From the cell containing the given text, extract its center point as [X, Y] coordinate. 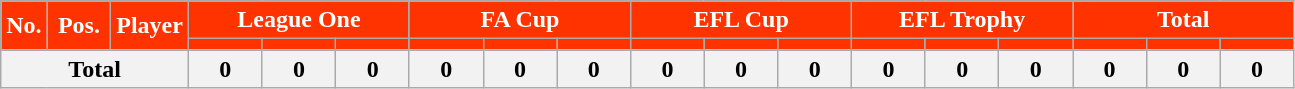
Player [150, 26]
League One [298, 20]
Pos. [79, 26]
EFL Cup [742, 20]
FA Cup [520, 20]
No. [24, 26]
EFL Trophy [962, 20]
